Return [X, Y] of the center of cell containing provided text 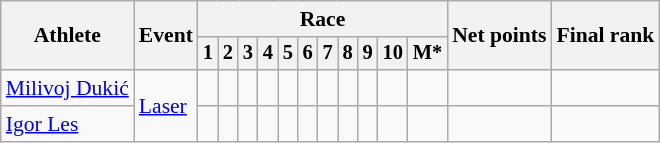
6 [308, 54]
M* [428, 54]
Final rank [605, 36]
3 [248, 54]
Athlete [68, 36]
Race [322, 19]
8 [348, 54]
9 [368, 54]
Igor Les [68, 124]
Net points [499, 36]
1 [208, 54]
10 [393, 54]
Milivoj Dukić [68, 88]
5 [288, 54]
7 [328, 54]
4 [268, 54]
2 [228, 54]
Laser [166, 106]
Event [166, 36]
